Return the (X, Y) coordinate for the center point of the cell that contains the specified text.  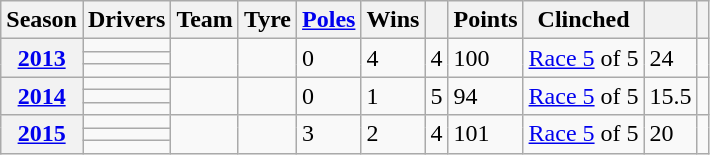
Tyre (267, 20)
3 (329, 134)
5 (436, 96)
Points (486, 20)
2013 (42, 58)
20 (670, 134)
100 (486, 58)
Clinched (584, 20)
24 (670, 58)
Drivers (126, 20)
15.5 (670, 96)
94 (486, 96)
2 (393, 134)
101 (486, 134)
2015 (42, 134)
Wins (393, 20)
1 (393, 96)
Poles (329, 20)
Team (205, 20)
2014 (42, 96)
Season (42, 20)
